Return (X, Y) of the center of cell containing provided text 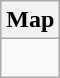
Map (30, 20)
